For the text-containing cell, return its midpoint in [X, Y] coordinate format. 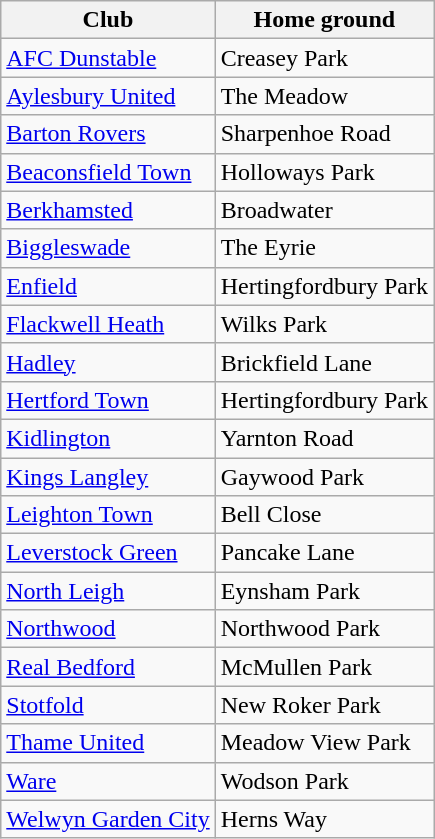
Creasey Park [324, 58]
Holloways Park [324, 172]
Real Bedford [108, 667]
Enfield [108, 286]
AFC Dunstable [108, 58]
Northwood Park [324, 629]
Biggleswade [108, 248]
Beaconsfield Town [108, 172]
Meadow View Park [324, 743]
Broadwater [324, 210]
The Meadow [324, 96]
Herns Way [324, 819]
Wodson Park [324, 781]
Hertford Town [108, 400]
Brickfield Lane [324, 362]
Gaywood Park [324, 477]
Northwood [108, 629]
Wilks Park [324, 324]
Kings Langley [108, 477]
Welwyn Garden City [108, 819]
Hadley [108, 362]
Eynsham Park [324, 591]
Barton Rovers [108, 134]
Aylesbury United [108, 96]
Bell Close [324, 515]
Flackwell Heath [108, 324]
McMullen Park [324, 667]
New Roker Park [324, 705]
Kidlington [108, 438]
Pancake Lane [324, 553]
Stotfold [108, 705]
Club [108, 20]
Leighton Town [108, 515]
Berkhamsted [108, 210]
Yarnton Road [324, 438]
North Leigh [108, 591]
Leverstock Green [108, 553]
Thame United [108, 743]
Sharpenhoe Road [324, 134]
The Eyrie [324, 248]
Ware [108, 781]
Home ground [324, 20]
